Locate the cell with the specified text and output its [X, Y] center coordinate. 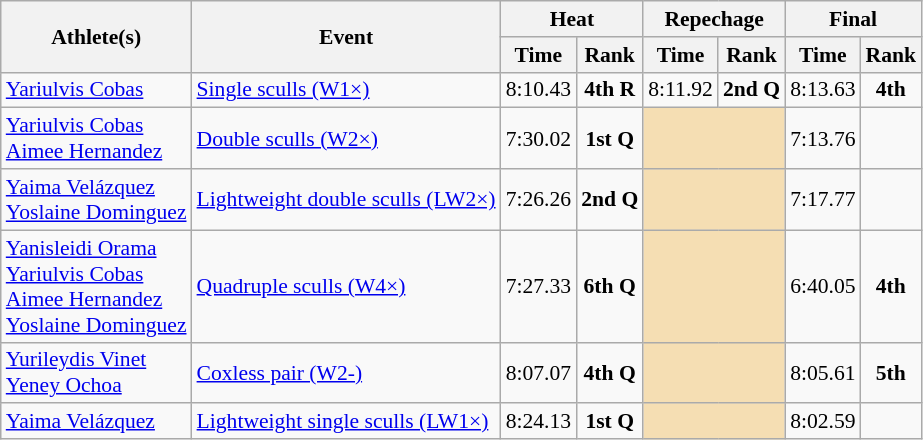
Lightweight single sculls (LW1×) [346, 422]
8:11.92 [680, 90]
8:24.13 [538, 422]
Yaima VelázquezYoslaine Dominguez [96, 200]
Double sculls (W2×) [346, 138]
Athlete(s) [96, 36]
Yariulvis Cobas [96, 90]
7:26.26 [538, 200]
6th Q [610, 286]
7:17.77 [822, 200]
8:13.63 [822, 90]
4th R [610, 90]
8:05.61 [822, 372]
6:40.05 [822, 286]
4th Q [610, 372]
Yurileydis VinetYeney Ochoa [96, 372]
5th [892, 372]
Yaima Velázquez [96, 422]
Yariulvis CobasAimee Hernandez [96, 138]
Event [346, 36]
Quadruple sculls (W4×) [346, 286]
7:27.33 [538, 286]
Final [853, 19]
8:02.59 [822, 422]
8:10.43 [538, 90]
Yanisleidi OramaYariulvis CobasAimee HernandezYoslaine Dominguez [96, 286]
Repechage [714, 19]
7:13.76 [822, 138]
Heat [572, 19]
7:30.02 [538, 138]
Lightweight double sculls (LW2×) [346, 200]
8:07.07 [538, 372]
Single sculls (W1×) [346, 90]
Coxless pair (W2-) [346, 372]
